Extract the [X, Y] coordinate from the center of the cell holding the provided text.  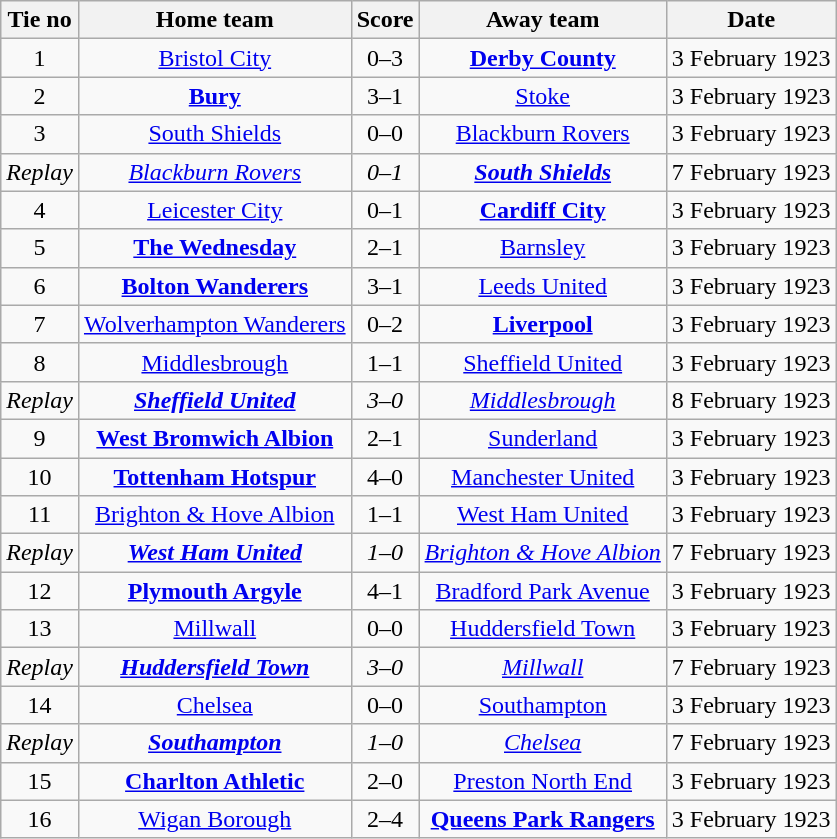
Leeds United [542, 286]
11 [40, 515]
Queens Park Rangers [542, 819]
3 [40, 134]
4 [40, 210]
12 [40, 591]
Date [751, 20]
10 [40, 477]
Wolverhampton Wanderers [214, 324]
4–1 [385, 591]
8 February 1923 [751, 400]
0–3 [385, 58]
Tie no [40, 20]
2 [40, 96]
Liverpool [542, 324]
2–0 [385, 781]
Bristol City [214, 58]
16 [40, 819]
4–0 [385, 477]
9 [40, 438]
Leicester City [214, 210]
7 [40, 324]
Wigan Borough [214, 819]
Sunderland [542, 438]
Derby County [542, 58]
1 [40, 58]
Tottenham Hotspur [214, 477]
Bury [214, 96]
Bradford Park Avenue [542, 591]
Cardiff City [542, 210]
Stoke [542, 96]
15 [40, 781]
West Bromwich Albion [214, 438]
14 [40, 705]
5 [40, 248]
Barnsley [542, 248]
Bolton Wanderers [214, 286]
Away team [542, 20]
0–2 [385, 324]
Manchester United [542, 477]
2–4 [385, 819]
Plymouth Argyle [214, 591]
Home team [214, 20]
Preston North End [542, 781]
6 [40, 286]
The Wednesday [214, 248]
13 [40, 629]
Charlton Athletic [214, 781]
Score [385, 20]
8 [40, 362]
